Return the (X, Y) coordinate for the center point of the cell that contains the specified text.  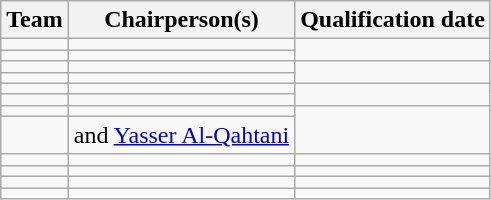
Qualification date (393, 20)
Team (35, 20)
and Yasser Al-Qahtani (181, 135)
Chairperson(s) (181, 20)
